Identify which cell holds the provided text, then report its (X, Y) central coordinate. 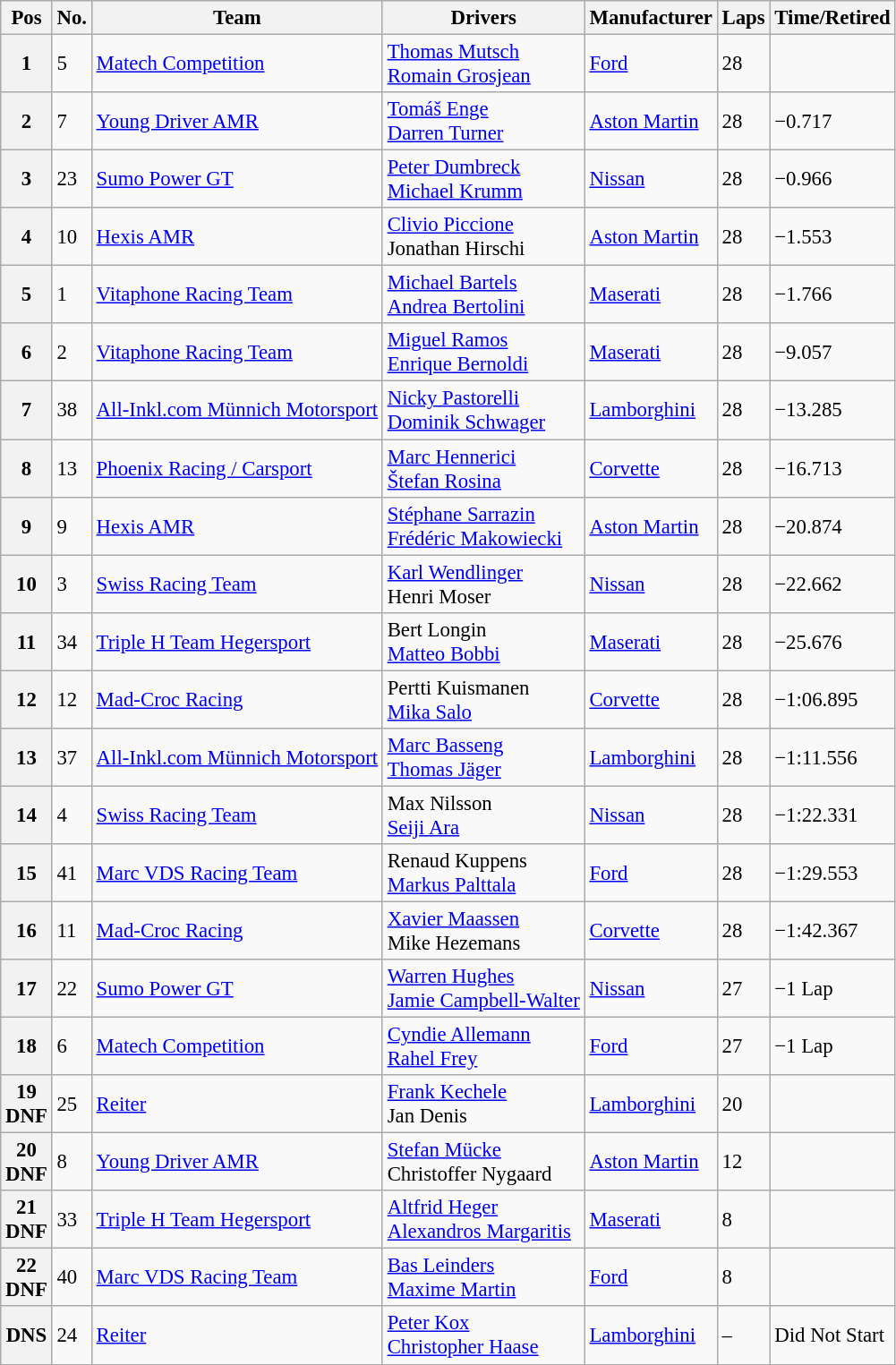
Clivio Piccione Jonathan Hirschi (483, 236)
Warren Hughes Jamie Campbell-Walter (483, 988)
−1:29.553 (832, 874)
Frank Kechele Jan Denis (483, 1105)
−25.676 (832, 641)
37 (72, 757)
Max Nilsson Seiji Ara (483, 815)
20 (743, 1105)
Stéphane Sarrazin Frédéric Makowiecki (483, 526)
−22.662 (832, 584)
Bert Longin Matteo Bobbi (483, 641)
DNS (27, 1335)
Bas Leinders Maxime Martin (483, 1278)
25 (72, 1105)
19DNF (27, 1105)
Team (236, 18)
Thomas Mutsch Romain Grosjean (483, 64)
23 (72, 179)
Manufacturer (651, 18)
38 (72, 410)
21DNF (27, 1219)
17 (27, 988)
Altfrid Heger Alexandros Margaritis (483, 1219)
Cyndie Allemann Rahel Frey (483, 1047)
Miguel Ramos Enrique Bernoldi (483, 353)
22 (72, 988)
15 (27, 874)
22DNF (27, 1278)
−1:22.331 (832, 815)
33 (72, 1219)
−1.553 (832, 236)
24 (72, 1335)
Marc Basseng Thomas Jäger (483, 757)
34 (72, 641)
41 (72, 874)
−0.966 (832, 179)
Peter Kox Christopher Haase (483, 1335)
16 (27, 931)
Did Not Start (832, 1335)
−0.717 (832, 122)
Nicky Pastorelli Dominik Schwager (483, 410)
Time/Retired (832, 18)
No. (72, 18)
Phoenix Racing / Carsport (236, 469)
Renaud Kuppens Markus Palttala (483, 874)
14 (27, 815)
−13.285 (832, 410)
18 (27, 1047)
Drivers (483, 18)
Pos (27, 18)
– (743, 1335)
−1:42.367 (832, 931)
40 (72, 1278)
20DNF (27, 1162)
Pertti Kuismanen Mika Salo (483, 700)
−20.874 (832, 526)
−1:11.556 (832, 757)
−16.713 (832, 469)
Xavier Maassen Mike Hezemans (483, 931)
−1.766 (832, 295)
Karl Wendlinger Henri Moser (483, 584)
Peter Dumbreck Michael Krumm (483, 179)
Laps (743, 18)
−9.057 (832, 353)
Tomáš Enge Darren Turner (483, 122)
−1:06.895 (832, 700)
Marc Hennerici Štefan Rosina (483, 469)
Michael Bartels Andrea Bertolini (483, 295)
Stefan Mücke Christoffer Nygaard (483, 1162)
